Return the (x, y) coordinate for the center point of the cell that contains the specified text.  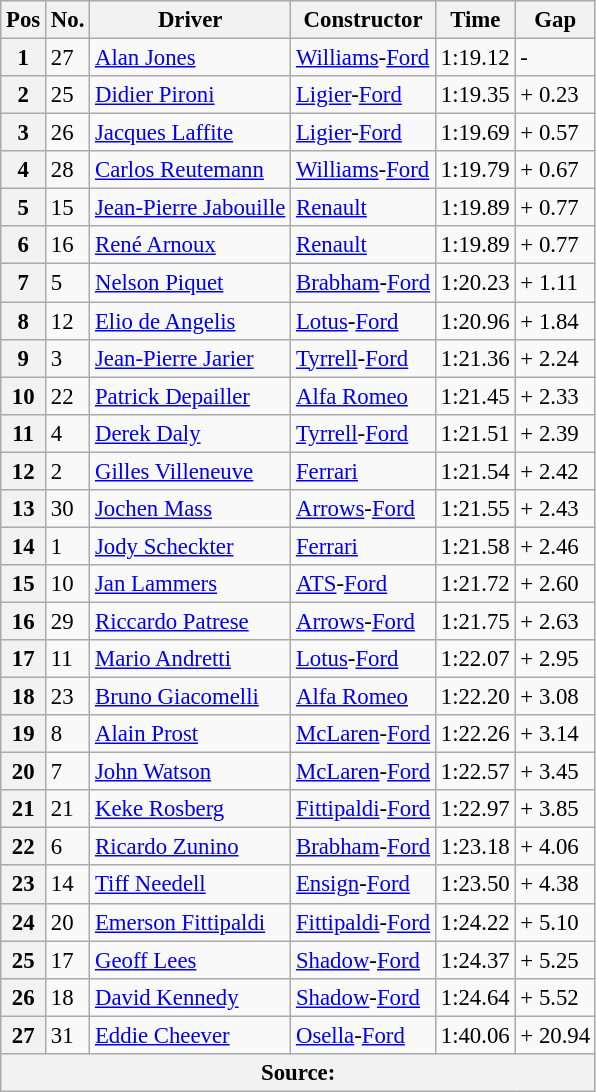
René Arnoux (190, 245)
Eddie Cheever (190, 1035)
Didier Pironi (190, 95)
Ricardo Zunino (190, 847)
Tiff Needell (190, 885)
Riccardo Patrese (190, 621)
1:23.18 (475, 847)
+ 2.46 (555, 546)
+ 2.63 (555, 621)
+ 2.95 (555, 659)
19 (24, 734)
Source: (298, 1073)
+ 1.11 (555, 283)
1:21.72 (475, 584)
+ 4.06 (555, 847)
+ 2.24 (555, 358)
13 (24, 509)
1:21.75 (475, 621)
Carlos Reutemann (190, 170)
+ 2.43 (555, 509)
Derek Daly (190, 433)
1:21.55 (475, 509)
Jean-Pierre Jarier (190, 358)
+ 3.14 (555, 734)
1:21.36 (475, 358)
1:22.07 (475, 659)
1:21.54 (475, 471)
David Kennedy (190, 997)
+ 3.45 (555, 772)
+ 0.57 (555, 133)
+ 2.33 (555, 396)
Ensign-Ford (364, 885)
Patrick Depailler (190, 396)
28 (68, 170)
1:19.69 (475, 133)
1:21.51 (475, 433)
+ 2.60 (555, 584)
Osella-Ford (364, 1035)
1:22.57 (475, 772)
Geoff Lees (190, 960)
31 (68, 1035)
Jochen Mass (190, 509)
Bruno Giacomelli (190, 697)
1:40.06 (475, 1035)
29 (68, 621)
+ 2.39 (555, 433)
24 (24, 922)
Nelson Piquet (190, 283)
1:19.35 (475, 95)
1:20.96 (475, 321)
No. (68, 20)
+ 0.23 (555, 95)
+ 5.10 (555, 922)
Jody Scheckter (190, 546)
+ 0.67 (555, 170)
+ 4.38 (555, 885)
Jean-Pierre Jabouille (190, 208)
1:22.20 (475, 697)
+ 3.85 (555, 809)
Gilles Villeneuve (190, 471)
30 (68, 509)
Alan Jones (190, 58)
- (555, 58)
Keke Rosberg (190, 809)
1:24.64 (475, 997)
1:21.58 (475, 546)
+ 20.94 (555, 1035)
Mario Andretti (190, 659)
1:19.79 (475, 170)
1:19.12 (475, 58)
Driver (190, 20)
Elio de Angelis (190, 321)
Gap (555, 20)
Jan Lammers (190, 584)
Time (475, 20)
1:22.97 (475, 809)
Pos (24, 20)
John Watson (190, 772)
+ 2.42 (555, 471)
+ 5.52 (555, 997)
1:24.22 (475, 922)
1:24.37 (475, 960)
1:23.50 (475, 885)
Alain Prost (190, 734)
Emerson Fittipaldi (190, 922)
Constructor (364, 20)
Jacques Laffite (190, 133)
+ 1.84 (555, 321)
+ 5.25 (555, 960)
9 (24, 358)
1:21.45 (475, 396)
1:20.23 (475, 283)
1:22.26 (475, 734)
+ 3.08 (555, 697)
ATS-Ford (364, 584)
